Return the (X, Y) coordinate for the center point of the cell that contains the specified text.  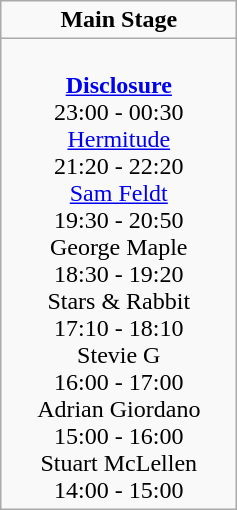
Main Stage (119, 20)
